Search for the cell housing the specified text and yield its (X, Y) center coordinate. 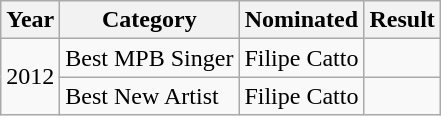
2012 (30, 77)
Best New Artist (150, 96)
Year (30, 20)
Result (402, 20)
Nominated (302, 20)
Category (150, 20)
Best MPB Singer (150, 58)
